Determine the [x, y] coordinate at the center of the cell enclosing the given text.  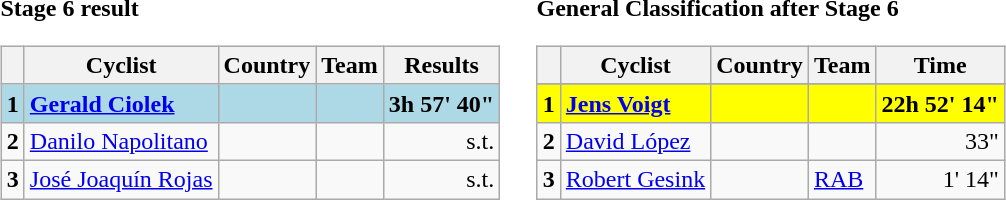
Jens Voigt [635, 103]
33" [940, 141]
Danilo Napolitano [121, 141]
22h 52' 14" [940, 103]
Gerald Ciolek [121, 103]
Robert Gesink [635, 179]
3h 57' 40" [441, 103]
Time [940, 65]
RAB [842, 179]
David López [635, 141]
1' 14" [940, 179]
Results [441, 65]
José Joaquín Rojas [121, 179]
